Return (X, Y) of the center of cell containing provided text 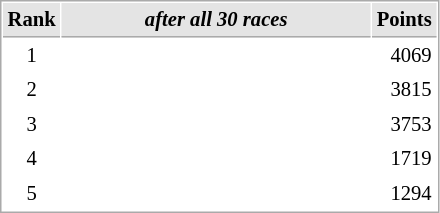
1294 (404, 194)
after all 30 races (216, 20)
3753 (404, 124)
1 (32, 56)
2 (32, 90)
Rank (32, 20)
3815 (404, 90)
3 (32, 124)
1719 (404, 158)
Points (404, 20)
4 (32, 158)
4069 (404, 56)
5 (32, 194)
